Pinpoint the cell where the given text exists, returning its (X, Y) midpoint coordinate. 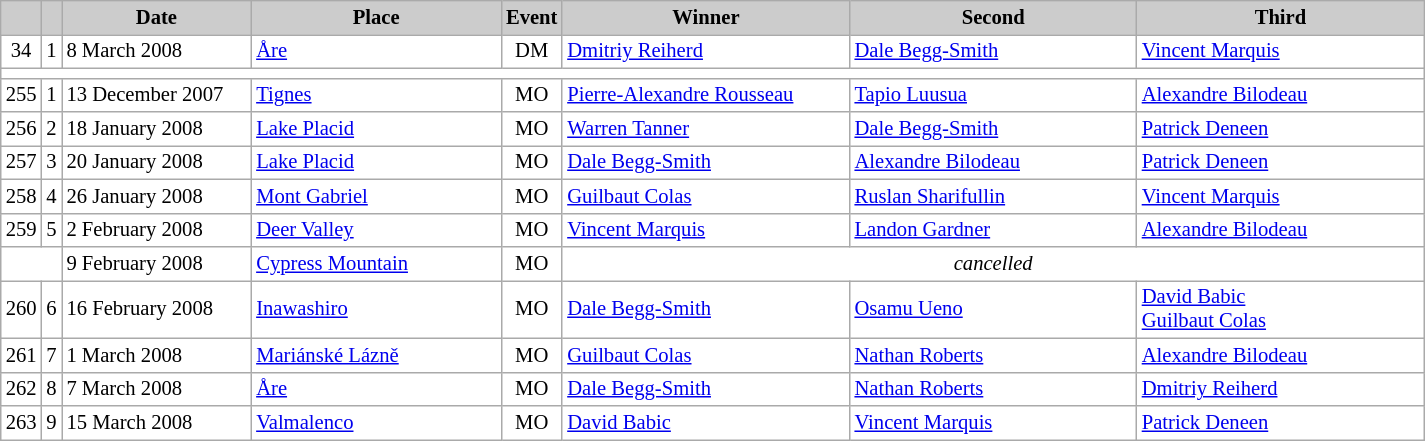
13 December 2007 (157, 95)
7 (51, 355)
9 (51, 423)
263 (22, 423)
David Babic (706, 423)
Tignes (376, 95)
261 (22, 355)
2 February 2008 (157, 230)
1 March 2008 (157, 355)
Second (994, 17)
4 (51, 196)
Osamu Ueno (994, 309)
Landon Gardner (994, 230)
Third (1280, 17)
Warren Tanner (706, 129)
8 March 2008 (157, 51)
34 (22, 51)
255 (22, 95)
5 (51, 230)
Deer Valley (376, 230)
Place (376, 17)
Ruslan Sharifullin (994, 196)
Winner (706, 17)
Valmalenco (376, 423)
6 (51, 309)
16 February 2008 (157, 309)
Inawashiro (376, 309)
3 (51, 162)
262 (22, 389)
Cypress Mountain (376, 263)
260 (22, 309)
259 (22, 230)
Tapio Luusua (994, 95)
Event (532, 17)
18 January 2008 (157, 129)
258 (22, 196)
Mariánské Lázně (376, 355)
cancelled (993, 263)
7 March 2008 (157, 389)
Date (157, 17)
15 March 2008 (157, 423)
256 (22, 129)
8 (51, 389)
2 (51, 129)
26 January 2008 (157, 196)
9 February 2008 (157, 263)
David Babic Guilbaut Colas (1280, 309)
257 (22, 162)
20 January 2008 (157, 162)
Pierre-Alexandre Rousseau (706, 95)
DM (532, 51)
Mont Gabriel (376, 196)
